Detect which cell encompasses the target text, then output its (X, Y) center coordinate. 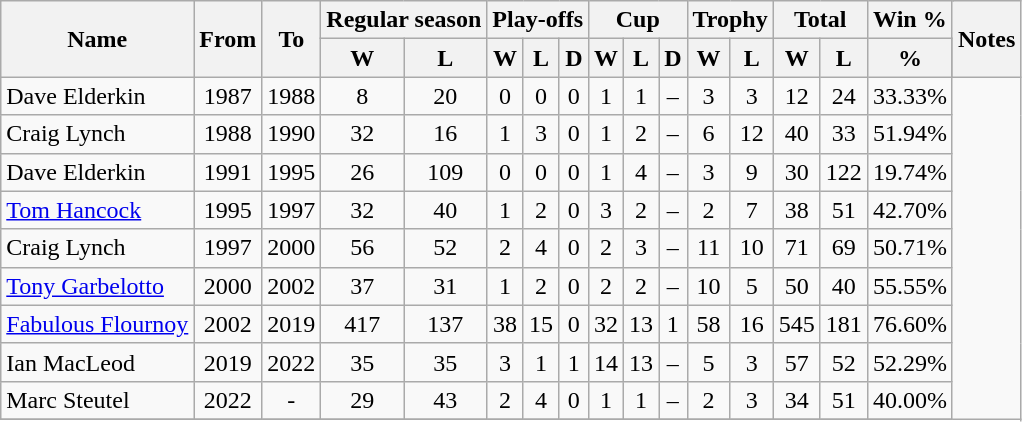
- (292, 400)
8 (362, 96)
42.70% (910, 210)
Notes (986, 39)
1991 (228, 172)
To (292, 39)
122 (844, 172)
33 (844, 134)
Tom Hancock (98, 210)
71 (796, 248)
Total (820, 20)
58 (708, 324)
51.94% (910, 134)
69 (844, 248)
Fabulous Flournoy (98, 324)
109 (446, 172)
56 (362, 248)
181 (844, 324)
Cup (638, 20)
14 (606, 362)
30 (796, 172)
7 (752, 210)
Trophy (730, 20)
417 (362, 324)
% (910, 58)
15 (541, 324)
1987 (228, 96)
52.29% (910, 362)
31 (446, 286)
137 (446, 324)
24 (844, 96)
19.74% (910, 172)
545 (796, 324)
34 (796, 400)
40.00% (910, 400)
43 (446, 400)
11 (708, 248)
1990 (292, 134)
57 (796, 362)
76.60% (910, 324)
37 (362, 286)
From (228, 39)
Name (98, 39)
20 (446, 96)
26 (362, 172)
9 (752, 172)
29 (362, 400)
Tony Garbelotto (98, 286)
6 (708, 134)
50.71% (910, 248)
50 (796, 286)
Marc Steutel (98, 400)
Play-offs (538, 20)
33.33% (910, 96)
Regular season (404, 20)
Ian MacLeod (98, 362)
55.55% (910, 286)
Win % (910, 20)
